Return the [x, y] coordinate for the center point of the cell that contains the specified text.  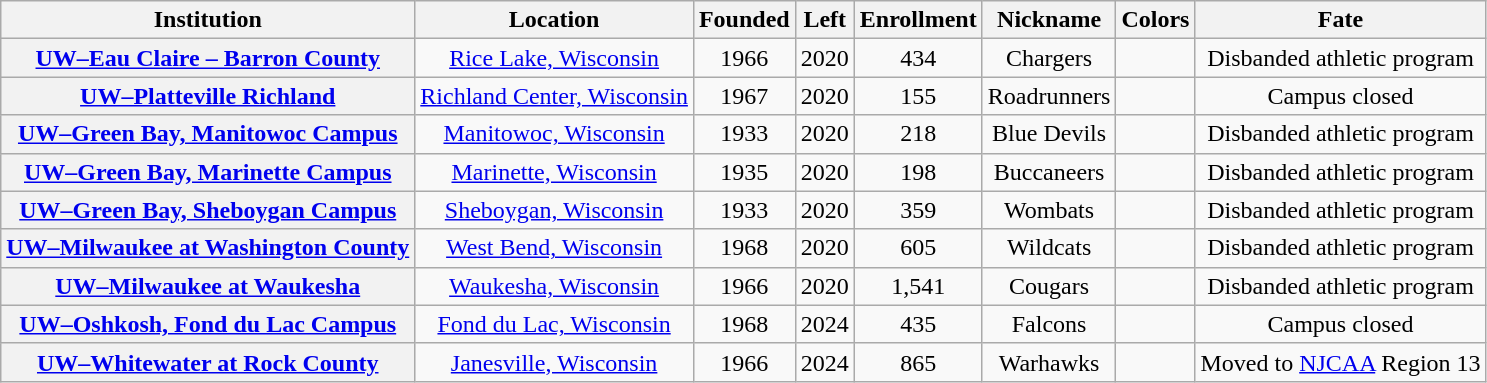
Falcons [1049, 324]
Marinette, Wisconsin [554, 172]
865 [918, 362]
UW–Green Bay, Sheboygan Campus [208, 210]
Richland Center, Wisconsin [554, 96]
UW–Whitewater at Rock County [208, 362]
Fond du Lac, Wisconsin [554, 324]
Roadrunners [1049, 96]
435 [918, 324]
UW–Platteville Richland [208, 96]
Warhawks [1049, 362]
UW–Oshkosh, Fond du Lac Campus [208, 324]
UW–Green Bay, Marinette Campus [208, 172]
155 [918, 96]
1,541 [918, 286]
Fate [1340, 20]
Enrollment [918, 20]
Location [554, 20]
Founded [744, 20]
UW–Milwaukee at Waukesha [208, 286]
1967 [744, 96]
Colors [1156, 20]
Sheboygan, Wisconsin [554, 210]
Rice Lake, Wisconsin [554, 58]
218 [918, 134]
West Bend, Wisconsin [554, 248]
UW–Green Bay, Manitowoc Campus [208, 134]
Institution [208, 20]
UW–Eau Claire – Barron County [208, 58]
605 [918, 248]
Nickname [1049, 20]
Blue Devils [1049, 134]
UW–Milwaukee at Washington County [208, 248]
Moved to NJCAA Region 13 [1340, 362]
Wombats [1049, 210]
Cougars [1049, 286]
198 [918, 172]
Wildcats [1049, 248]
Janesville, Wisconsin [554, 362]
Waukesha, Wisconsin [554, 286]
1935 [744, 172]
Buccaneers [1049, 172]
Manitowoc, Wisconsin [554, 134]
Left [824, 20]
Chargers [1049, 58]
359 [918, 210]
434 [918, 58]
